Locate the cell with the specified text and output its [X, Y] center coordinate. 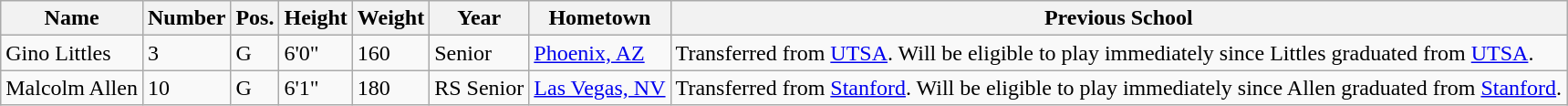
Year [480, 18]
180 [390, 88]
Weight [390, 18]
Senior [480, 53]
Height [316, 18]
Phoenix, AZ [600, 53]
Number [186, 18]
RS Senior [480, 88]
Las Vegas, NV [600, 88]
Name [72, 18]
6'1" [316, 88]
Gino Littles [72, 53]
Previous School [1118, 18]
6'0" [316, 53]
Malcolm Allen [72, 88]
Pos. [255, 18]
Transferred from UTSA. Will be eligible to play immediately since Littles graduated from UTSA. [1118, 53]
10 [186, 88]
Transferred from Stanford. Will be eligible to play immediately since Allen graduated from Stanford. [1118, 88]
160 [390, 53]
3 [186, 53]
Hometown [600, 18]
